Pinpoint the cell where the given text exists, returning its (X, Y) midpoint coordinate. 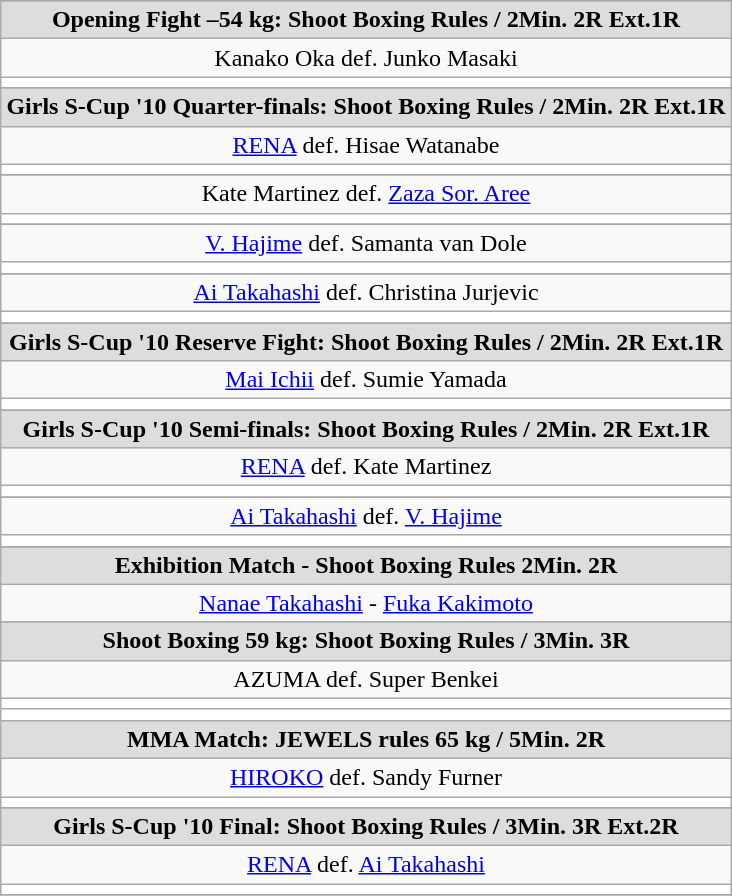
Kanako Oka def. Junko Masaki (366, 58)
Ai Takahashi def. Christina Jurjevic (366, 292)
Nanae Takahashi - Fuka Kakimoto (366, 603)
Exhibition Match - Shoot Boxing Rules 2Min. 2R (366, 565)
Girls S-Cup '10 Final: Shoot Boxing Rules / 3Min. 3R Ext.2R (366, 827)
AZUMA def. Super Benkei (366, 679)
Mai Ichii def. Sumie Yamada (366, 380)
RENA def. Ai Takahashi (366, 865)
MMA Match: JEWELS rules 65 kg / 5Min. 2R (366, 739)
Girls S-Cup '10 Reserve Fight: Shoot Boxing Rules / 2Min. 2R Ext.1R (366, 341)
Ai Takahashi def. V. Hajime (366, 516)
HIROKO def. Sandy Furner (366, 777)
RENA def. Hisae Watanabe (366, 145)
RENA def. Kate Martinez (366, 467)
Opening Fight –54 kg: Shoot Boxing Rules / 2Min. 2R Ext.1R (366, 20)
Kate Martinez def. Zaza Sor. Aree (366, 194)
Shoot Boxing 59 kg: Shoot Boxing Rules / 3Min. 3R (366, 641)
Girls S-Cup '10 Semi-finals: Shoot Boxing Rules / 2Min. 2R Ext.1R (366, 429)
V. Hajime def. Samanta van Dole (366, 243)
Girls S-Cup '10 Quarter-finals: Shoot Boxing Rules / 2Min. 2R Ext.1R (366, 107)
